Return the (X, Y) coordinate for the center point of the cell that contains the specified text.  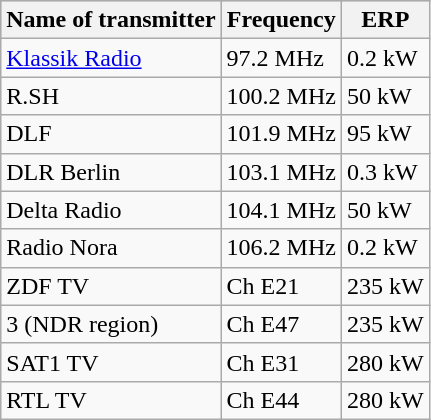
R.SH (111, 96)
Ch E47 (281, 324)
0.3 kW (385, 172)
Ch E31 (281, 362)
103.1 MHz (281, 172)
RTL TV (111, 400)
104.1 MHz (281, 210)
106.2 MHz (281, 248)
SAT1 TV (111, 362)
Name of transmitter (111, 20)
Klassik Radio (111, 58)
100.2 MHz (281, 96)
ERP (385, 20)
Ch E44 (281, 400)
DLR Berlin (111, 172)
ZDF TV (111, 286)
95 kW (385, 134)
Radio Nora (111, 248)
Ch E21 (281, 286)
101.9 MHz (281, 134)
Frequency (281, 20)
97.2 MHz (281, 58)
Delta Radio (111, 210)
3 (NDR region) (111, 324)
DLF (111, 134)
